Identify which cell holds the provided text, then report its [X, Y] central coordinate. 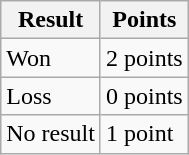
Won [51, 58]
Result [51, 20]
Points [144, 20]
2 points [144, 58]
Loss [51, 96]
1 point [144, 134]
No result [51, 134]
0 points [144, 96]
